Identify which cell holds the provided text, then report its [X, Y] central coordinate. 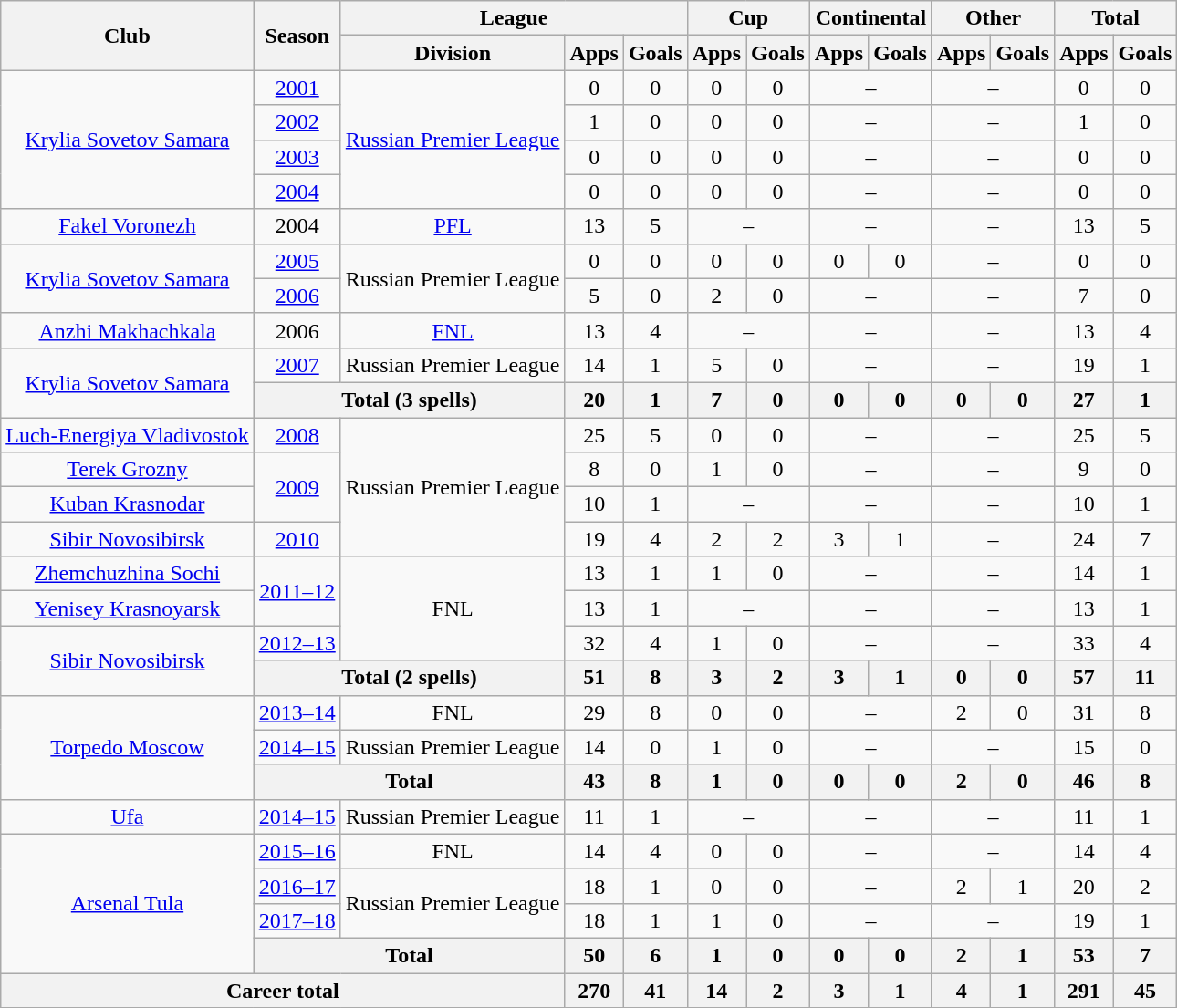
Yenisey Krasnoyarsk [128, 608]
51 [594, 678]
Season [297, 36]
2010 [297, 539]
Arsenal Tula [128, 903]
2001 [297, 88]
Continental [870, 18]
45 [1145, 990]
57 [1084, 678]
6 [655, 955]
43 [594, 782]
15 [1084, 747]
2016–17 [297, 886]
2005 [297, 261]
PFL [453, 226]
2013–14 [297, 712]
27 [1084, 400]
2009 [297, 487]
2015–16 [297, 851]
46 [1084, 782]
50 [594, 955]
Terek Grozny [128, 470]
2007 [297, 365]
29 [594, 712]
33 [1084, 643]
2012–13 [297, 643]
Cup [748, 18]
Anzhi Makhachkala [128, 330]
2017–18 [297, 920]
2011–12 [297, 591]
Total (3 spells) [409, 400]
League [514, 18]
Division [453, 53]
9 [1084, 470]
291 [1084, 990]
53 [1084, 955]
Ufa [128, 816]
Club [128, 36]
41 [655, 990]
Other [993, 18]
270 [594, 990]
Total (2 spells) [409, 678]
Zhemchuzhina Sochi [128, 574]
Torpedo Moscow [128, 747]
Kuban Krasnodar [128, 504]
2008 [297, 435]
Career total [283, 990]
24 [1084, 539]
2002 [297, 122]
Fakel Voronezh [128, 226]
2003 [297, 157]
Luch-Energiya Vladivostok [128, 435]
32 [594, 643]
31 [1084, 712]
